Return the [x, y] coordinate for the center point of the cell that contains the specified text.  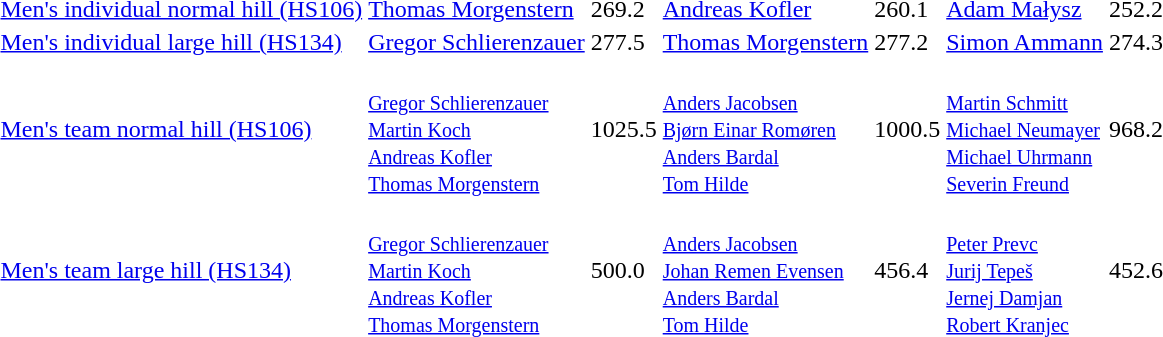
Martin SchmittMichael NeumayerMichael UhrmannSeverin Freund [1025, 129]
Gregor Schlierenzauer [477, 42]
1000.5 [908, 129]
Simon Ammann [1025, 42]
277.2 [908, 42]
Anders JacobsenBjørn Einar RomørenAnders BardalTom Hilde [766, 129]
277.5 [624, 42]
Thomas Morgenstern [766, 42]
1025.5 [624, 129]
Gregor SchlierenzauerMartin KochAndreas KoflerThomas Morgenstern [477, 129]
